Extract the (x, y) coordinate from the center of the cell holding the provided text.  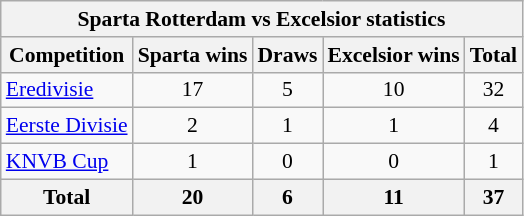
Competition (67, 55)
10 (394, 90)
20 (193, 197)
Excelsior wins (394, 55)
37 (494, 197)
Sparta Rotterdam vs Excelsior statistics (262, 19)
4 (494, 126)
Eredivisie (67, 90)
32 (494, 90)
2 (193, 126)
11 (394, 197)
17 (193, 90)
5 (287, 90)
6 (287, 197)
Eerste Divisie (67, 126)
Draws (287, 55)
KNVB Cup (67, 162)
Sparta wins (193, 55)
